Identify which cell holds the provided text, then report its [x, y] central coordinate. 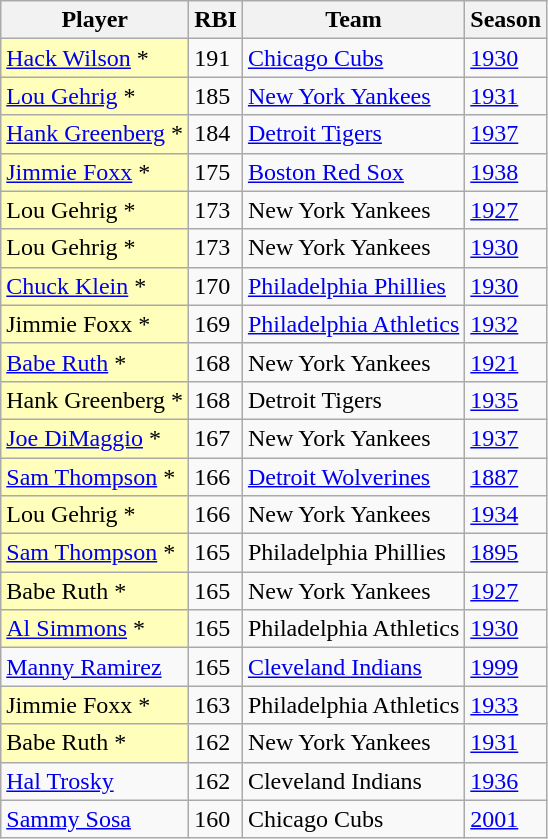
167 [216, 438]
170 [216, 286]
1936 [506, 781]
Manny Ramirez [95, 667]
Team [353, 20]
1934 [506, 515]
Player [95, 20]
2001 [506, 819]
163 [216, 705]
1895 [506, 553]
1887 [506, 477]
Season [506, 20]
169 [216, 324]
Detroit Wolverines [353, 477]
191 [216, 58]
Chuck Klein * [95, 286]
160 [216, 819]
Hal Trosky [95, 781]
1935 [506, 400]
175 [216, 172]
184 [216, 134]
RBI [216, 20]
1938 [506, 172]
1933 [506, 705]
Al Simmons * [95, 629]
Boston Red Sox [353, 172]
Sammy Sosa [95, 819]
1932 [506, 324]
Joe DiMaggio * [95, 438]
185 [216, 96]
Hack Wilson * [95, 58]
1999 [506, 667]
1921 [506, 362]
